Return the [x, y] coordinate for the center point of the cell that contains the specified text.  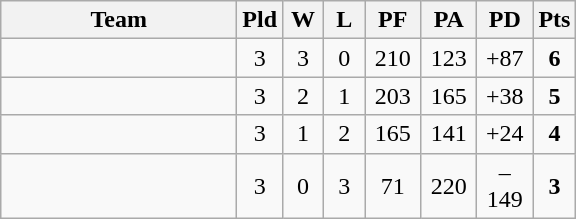
W [304, 20]
4 [554, 134]
Pld [260, 20]
Pts [554, 20]
220 [449, 186]
PA [449, 20]
6 [554, 58]
L [344, 20]
PD [505, 20]
+87 [505, 58]
+38 [505, 96]
203 [393, 96]
123 [449, 58]
5 [554, 96]
Team [119, 20]
210 [393, 58]
–149 [505, 186]
+24 [505, 134]
71 [393, 186]
141 [449, 134]
PF [393, 20]
